Search for the cell housing the specified text and yield its (x, y) center coordinate. 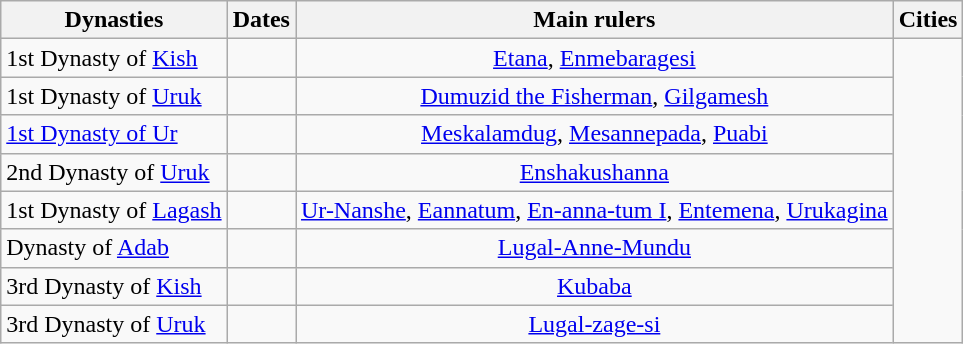
Lugal-zage-si (595, 324)
Lugal-Anne-Mundu (595, 248)
1st Dynasty of Ur (114, 134)
1st Dynasty of Uruk (114, 96)
Dynasties (114, 20)
Enshakushanna (595, 172)
Kubaba (595, 286)
1st Dynasty of Lagash (114, 210)
Ur-Nanshe, Eannatum, En-anna-tum I, Entemena, Urukagina (595, 210)
3rd Dynasty of Uruk (114, 324)
Dumuzid the Fisherman, Gilgamesh (595, 96)
Etana, Enmebaragesi (595, 58)
1st Dynasty of Kish (114, 58)
Meskalamdug, Mesannepada, Puabi (595, 134)
2nd Dynasty of Uruk (114, 172)
Cities (928, 20)
3rd Dynasty of Kish (114, 286)
Dynasty of Adab (114, 248)
Dates (261, 20)
Main rulers (595, 20)
